Pinpoint the cell where the given text exists, returning its (x, y) midpoint coordinate. 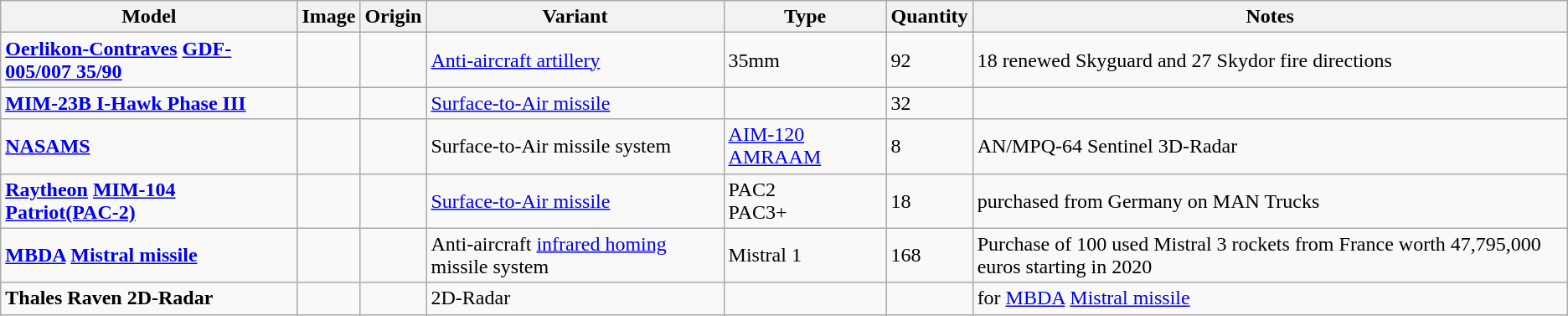
Quantity (930, 17)
AIM-120 AMRAAM (805, 146)
Notes (1270, 17)
AN/MPQ-64 Sentinel 3D-Radar (1270, 146)
MBDA Mistral missile (149, 255)
18 renewed Skyguard and 27 Skydor fire directions (1270, 60)
PAC2PAC3+ (805, 201)
Origin (394, 17)
Mistral 1 (805, 255)
Anti-aircraft artillery (575, 60)
Type (805, 17)
35mm (805, 60)
92 (930, 60)
NASAMS (149, 146)
Model (149, 17)
2D-Radar (575, 298)
purchased from Germany on MAN Trucks (1270, 201)
MIM-23B I-Hawk Phase III (149, 103)
for MBDA Mistral missile (1270, 298)
18 (930, 201)
Thales Raven 2D-Radar (149, 298)
Raytheon MIM-104 Patriot(PAC-2) (149, 201)
Purchase of 100 used Mistral 3 rockets from France worth 47,795,000 euros starting in 2020 (1270, 255)
Oerlikon-Contraves GDF-005/007 35/90 (149, 60)
Surface-to-Air missile system (575, 146)
Anti-aircraft infrared homing missile system (575, 255)
8 (930, 146)
32 (930, 103)
Variant (575, 17)
168 (930, 255)
Image (328, 17)
